Return the (x, y) coordinate for the center point of the cell that contains the specified text.  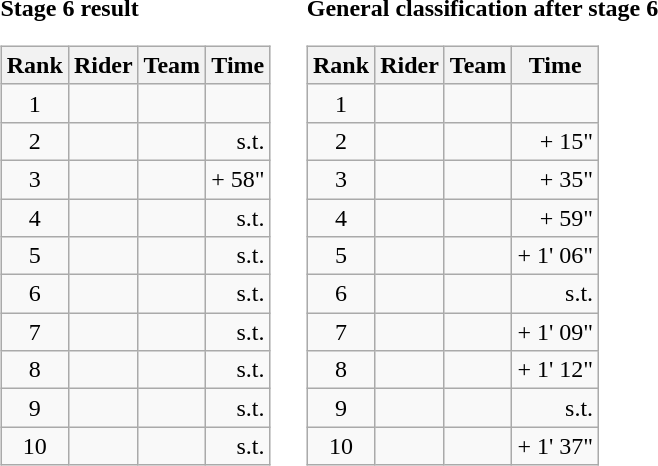
+ 1' 12" (556, 370)
+ 35" (556, 179)
+ 1' 06" (556, 256)
+ 15" (556, 141)
+ 58" (238, 179)
+ 59" (556, 217)
+ 1' 09" (556, 332)
+ 1' 37" (556, 446)
